Locate the cell with the specified text and output its [x, y] center coordinate. 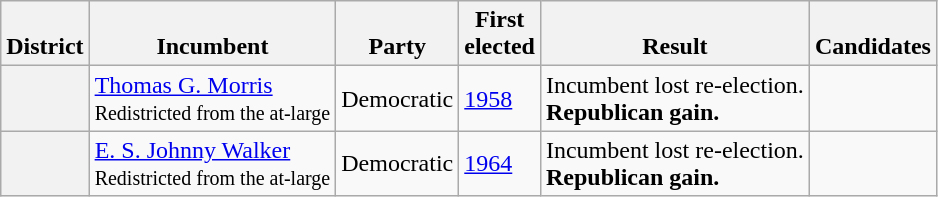
Result [674, 34]
Firstelected [500, 34]
Thomas G. MorrisRedistricted from the at-large [212, 98]
Party [398, 34]
E. S. Johnny WalkerRedistricted from the at-large [212, 164]
Incumbent [212, 34]
District [45, 34]
1964 [500, 164]
1958 [500, 98]
Candidates [872, 34]
